Find where the given text appears and provide that cell's center as (X, Y) coordinate. 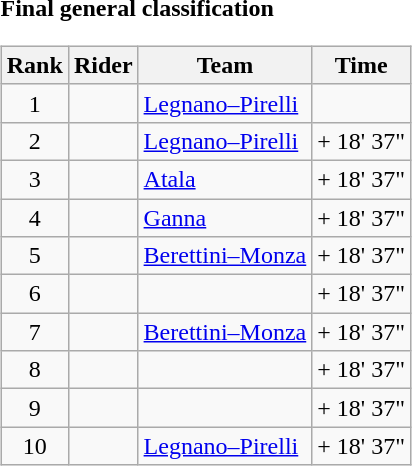
10 (34, 446)
5 (34, 256)
Atala (225, 179)
Ganna (225, 217)
Rider (103, 65)
7 (34, 332)
Rank (34, 65)
8 (34, 370)
Team (225, 65)
3 (34, 179)
2 (34, 141)
4 (34, 217)
9 (34, 408)
Time (362, 65)
6 (34, 294)
1 (34, 103)
